Locate the cell with the specified text and output its [x, y] center coordinate. 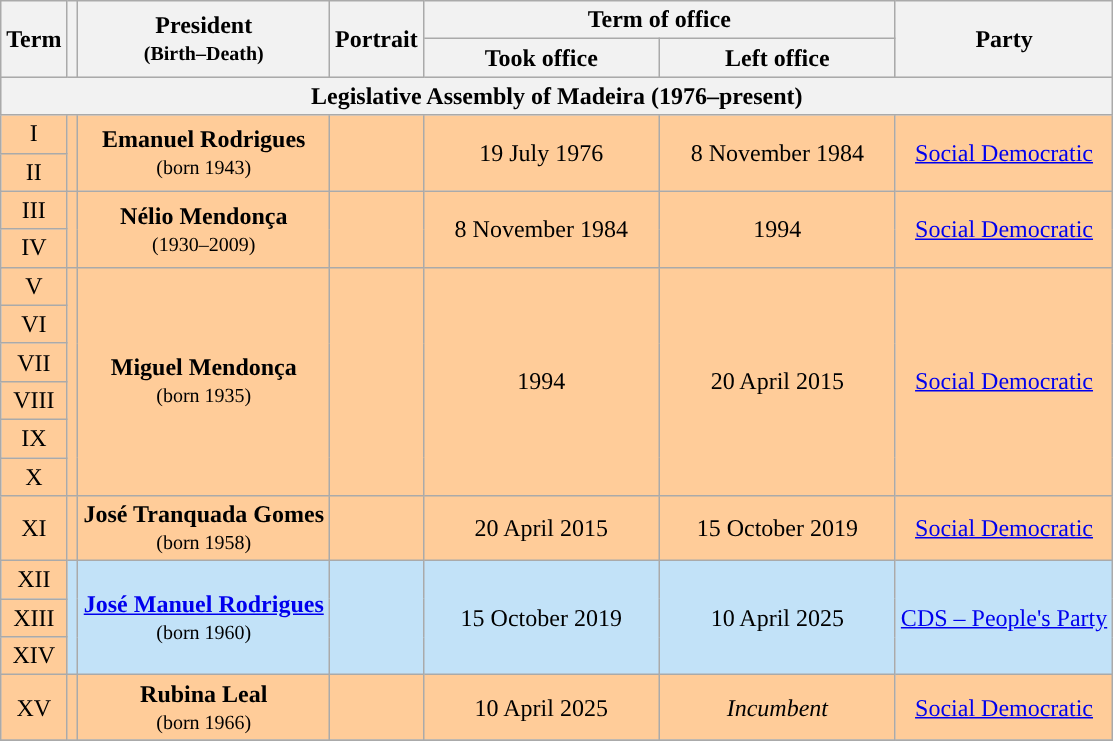
Term of office [659, 20]
José Tranquada Gomes(born 1958) [204, 528]
II [34, 172]
Legislative Assembly of Madeira (1976–present) [557, 96]
VIII [34, 400]
Term [34, 39]
José Manuel Rodrigues(born 1960) [204, 618]
Portrait [377, 39]
XIII [34, 618]
Left office [777, 58]
XII [34, 580]
VI [34, 324]
CDS – People's Party [1004, 618]
IV [34, 248]
President(Birth–Death) [204, 39]
Nélio Mendonça(1930–2009) [204, 229]
Incumbent [777, 708]
XI [34, 528]
19 July 1976 [541, 153]
VII [34, 362]
Took office [541, 58]
V [34, 286]
XIV [34, 656]
XV [34, 708]
Emanuel Rodrigues (born 1943) [204, 153]
IX [34, 438]
Rubina Leal(born 1966) [204, 708]
X [34, 477]
I [34, 134]
III [34, 210]
Miguel Mendonça(born 1935) [204, 381]
Party [1004, 39]
